Provide the [X, Y] coordinate of the cell's center where the given text is located.  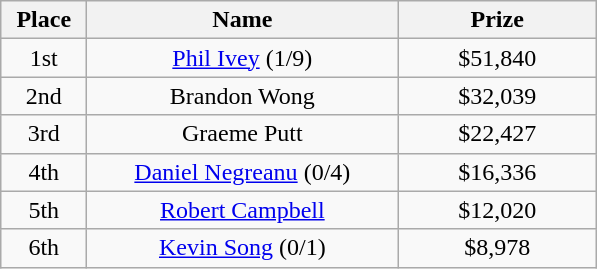
Robert Campbell [242, 210]
Brandon Wong [242, 96]
3rd [44, 134]
6th [44, 248]
4th [44, 172]
Kevin Song (0/1) [242, 248]
Place [44, 20]
$12,020 [498, 210]
Name [242, 20]
2nd [44, 96]
Phil Ivey (1/9) [242, 58]
Prize [498, 20]
1st [44, 58]
Graeme Putt [242, 134]
$22,427 [498, 134]
$16,336 [498, 172]
5th [44, 210]
$51,840 [498, 58]
Daniel Negreanu (0/4) [242, 172]
$32,039 [498, 96]
$8,978 [498, 248]
